For the text-containing cell, return its midpoint in [X, Y] coordinate format. 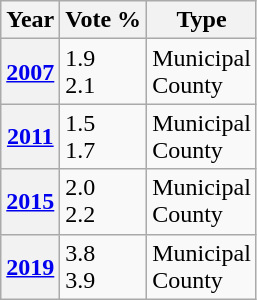
2015 [30, 202]
2019 [30, 266]
1.51.7 [104, 136]
3.83.9 [104, 266]
Year [30, 20]
2007 [30, 72]
Type [202, 20]
2.02.2 [104, 202]
Vote % [104, 20]
1.92.1 [104, 72]
2011 [30, 136]
